Search for the cell housing the specified text and yield its [x, y] center coordinate. 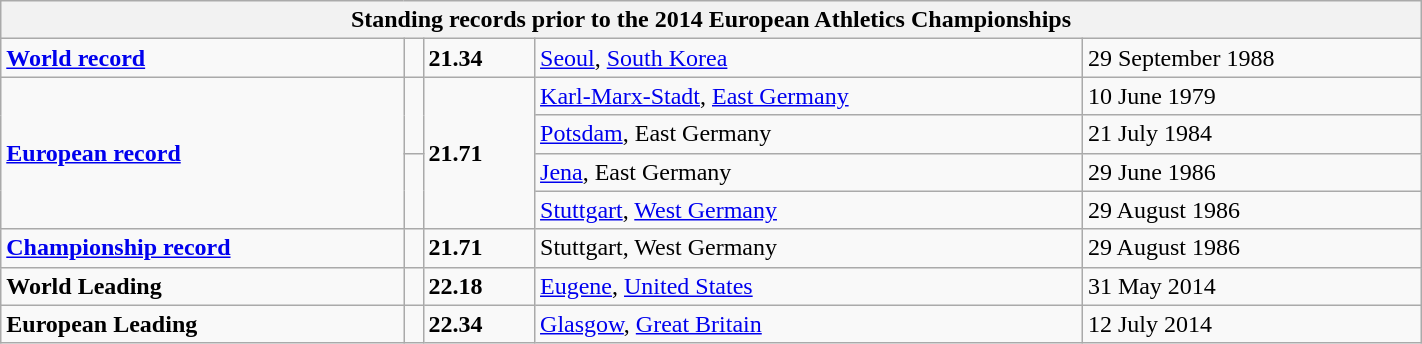
Standing records prior to the 2014 European Athletics Championships [711, 20]
Jena, East Germany [809, 172]
Championship record [202, 248]
10 June 1979 [1252, 96]
Karl-Marx-Stadt, East Germany [809, 96]
22.18 [478, 286]
31 May 2014 [1252, 286]
Seoul, South Korea [809, 58]
Glasgow, Great Britain [809, 324]
Eugene, United States [809, 286]
European Leading [202, 324]
World record [202, 58]
29 September 1988 [1252, 58]
29 June 1986 [1252, 172]
World Leading [202, 286]
21.34 [478, 58]
European record [202, 153]
22.34 [478, 324]
21 July 1984 [1252, 134]
12 July 2014 [1252, 324]
Potsdam, East Germany [809, 134]
